Search for the cell housing the specified text and yield its (x, y) center coordinate. 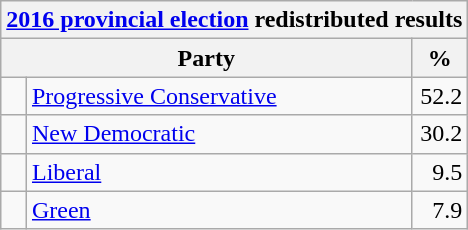
9.5 (440, 172)
New Democratic (218, 134)
2016 provincial election redistributed results (234, 20)
% (440, 58)
Progressive Conservative (218, 96)
Liberal (218, 172)
Party (206, 58)
Green (218, 210)
52.2 (440, 96)
30.2 (440, 134)
7.9 (440, 210)
